Output the [x, y] coordinate of the center of the cell containing the given text.  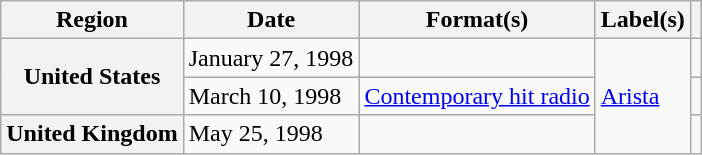
January 27, 1998 [271, 58]
March 10, 1998 [271, 96]
Label(s) [642, 20]
Format(s) [477, 20]
Contemporary hit radio [477, 96]
Arista [642, 96]
Region [92, 20]
May 25, 1998 [271, 134]
United Kingdom [92, 134]
Date [271, 20]
United States [92, 77]
